Return [X, Y] of the center of cell containing provided text 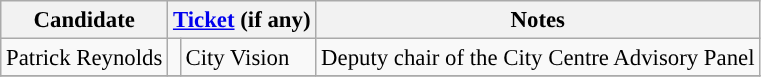
Patrick Reynolds [84, 58]
City Vision [248, 58]
Notes [538, 20]
Candidate [84, 20]
Ticket (if any) [242, 20]
Deputy chair of the City Centre Advisory Panel [538, 58]
